Search for the cell housing the specified text and yield its [x, y] center coordinate. 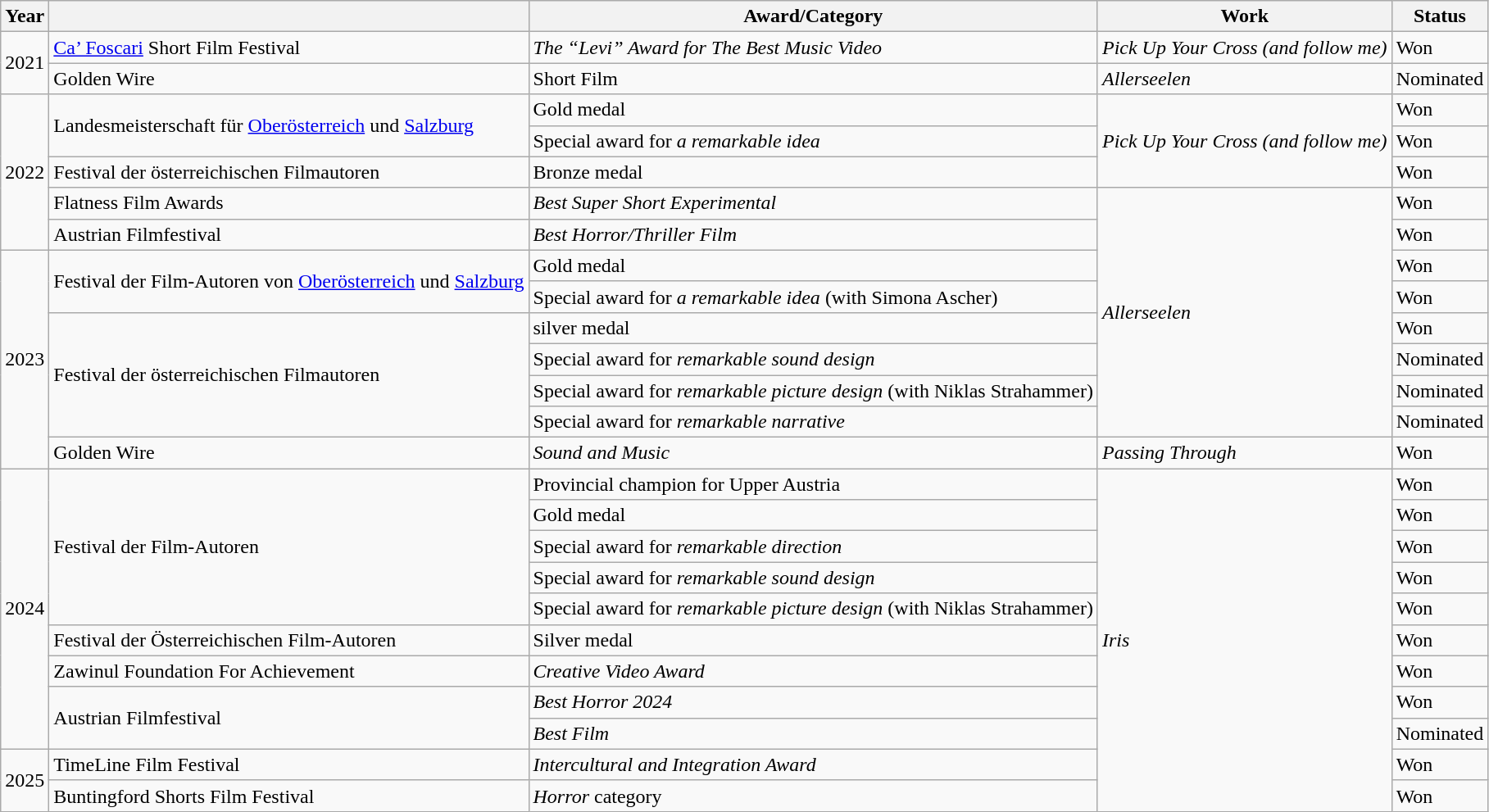
Horror category [813, 796]
Award/Category [813, 16]
Best Film [813, 733]
Iris [1244, 641]
Best Horror/Thriller Film [813, 234]
Festival der Film-Autoren [288, 547]
Flatness Film Awards [288, 203]
Zawinul Foundation For Achievement [288, 671]
Best Super Short Experimental [813, 203]
Work [1244, 16]
Provincial champion for Upper Austria [813, 484]
2022 [25, 172]
Special award for remarkable narrative [813, 422]
Year [25, 16]
Silver medal [813, 640]
Short Film [813, 79]
Best Horror 2024 [813, 702]
2023 [25, 359]
Special award for a remarkable idea [813, 141]
Landesmeisterschaft für Oberösterreich und Salzburg [288, 125]
TimeLine Film Festival [288, 764]
Festival der Österreichischen Film-Autoren [288, 640]
Bronze medal [813, 172]
Sound and Music [813, 453]
Creative Video Award [813, 671]
2025 [25, 780]
2024 [25, 610]
silver medal [813, 328]
Status [1440, 16]
Buntingford Shorts Film Festival [288, 796]
Special award for remarkable direction [813, 547]
2021 [25, 63]
Festival der Film-Autoren von Oberösterreich und Salzburg [288, 281]
Intercultural and Integration Award [813, 764]
The “Levi” Award for The Best Music Video [813, 48]
Ca’ Foscari Short Film Festival [288, 48]
Special award for a remarkable idea (with Simona Ascher) [813, 297]
Passing Through [1244, 453]
